Return the (X, Y) coordinate for the center point of the cell that contains the specified text.  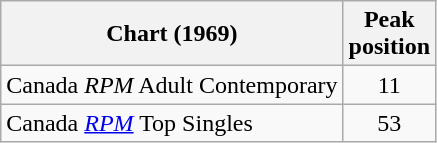
11 (389, 85)
Canada RPM Top Singles (172, 123)
Chart (1969) (172, 34)
53 (389, 123)
Peakposition (389, 34)
Canada RPM Adult Contemporary (172, 85)
